Extract the (x, y) coordinate from the center of the cell holding the provided text.  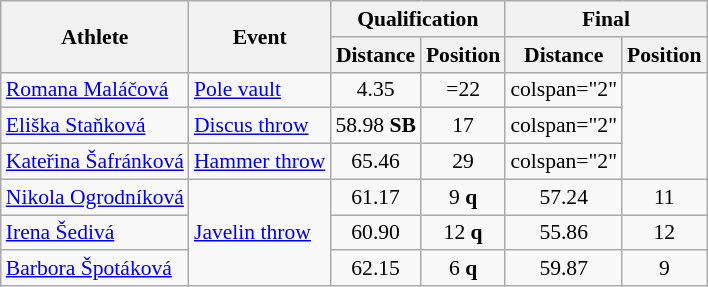
Barbora Špotáková (95, 269)
11 (664, 197)
Discus throw (260, 126)
55.86 (564, 233)
62.15 (376, 269)
Athlete (95, 36)
9 (664, 269)
4.35 (376, 90)
Pole vault (260, 90)
6 q (463, 269)
59.87 (564, 269)
9 q (463, 197)
Romana Maláčová (95, 90)
Eliška Staňková (95, 126)
Event (260, 36)
65.46 (376, 162)
Irena Šedivá (95, 233)
Javelin throw (260, 232)
12 q (463, 233)
58.98 SB (376, 126)
Nikola Ogrodníková (95, 197)
60.90 (376, 233)
17 (463, 126)
57.24 (564, 197)
Qualification (418, 19)
Kateřina Šafránková (95, 162)
12 (664, 233)
Hammer throw (260, 162)
=22 (463, 90)
61.17 (376, 197)
Final (606, 19)
29 (463, 162)
